Provide the (x, y) coordinate of the cell's center where the given text is located.  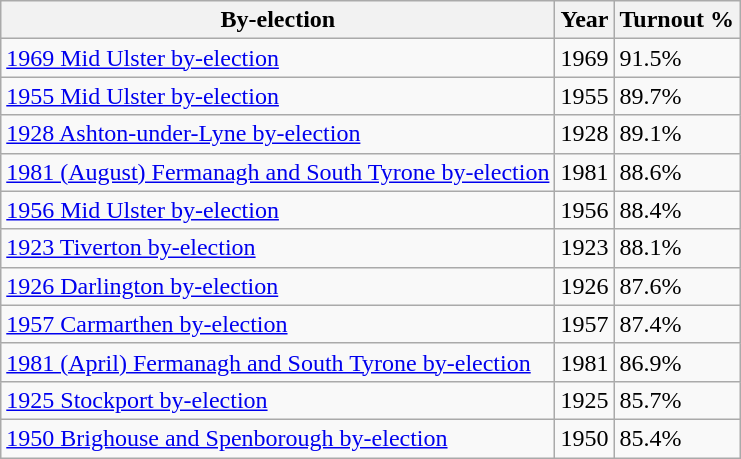
1925 (584, 400)
91.5% (677, 58)
87.6% (677, 286)
1950 (584, 438)
1926 Darlington by-election (278, 286)
1925 Stockport by-election (278, 400)
89.7% (677, 96)
88.6% (677, 172)
1955 Mid Ulster by-election (278, 96)
1957 (584, 324)
1923 (584, 248)
89.1% (677, 134)
1969 (584, 58)
1928 (584, 134)
Year (584, 20)
1981 (August) Fermanagh and South Tyrone by-election (278, 172)
1923 Tiverton by-election (278, 248)
1957 Carmarthen by-election (278, 324)
88.1% (677, 248)
1950 Brighouse and Spenborough by-election (278, 438)
Turnout % (677, 20)
88.4% (677, 210)
1969 Mid Ulster by-election (278, 58)
1955 (584, 96)
85.7% (677, 400)
87.4% (677, 324)
1956 Mid Ulster by-election (278, 210)
86.9% (677, 362)
By-election (278, 20)
1956 (584, 210)
85.4% (677, 438)
1981 (April) Fermanagh and South Tyrone by-election (278, 362)
1928 Ashton-under-Lyne by-election (278, 134)
1926 (584, 286)
